Search for the cell housing the specified text and yield its [x, y] center coordinate. 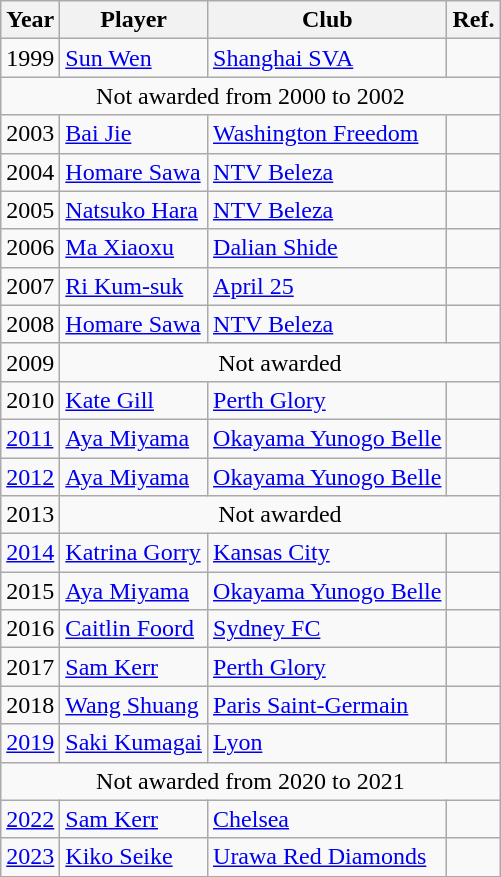
April 25 [328, 286]
2004 [30, 172]
Kansas City [328, 553]
Ref. [474, 20]
Wang Shuang [134, 705]
2019 [30, 743]
Ri Kum-suk [134, 286]
Saki Kumagai [134, 743]
Paris Saint-Germain [328, 705]
1999 [30, 58]
2005 [30, 210]
Player [134, 20]
Natsuko Hara [134, 210]
Not awarded from 2000 to 2002 [250, 96]
Dalian Shide [328, 248]
Year [30, 20]
2023 [30, 857]
2017 [30, 667]
Sydney FC [328, 629]
Club [328, 20]
2018 [30, 705]
2014 [30, 553]
2011 [30, 438]
2006 [30, 248]
Kate Gill [134, 400]
Shanghai SVA [328, 58]
2010 [30, 400]
2013 [30, 515]
Ma Xiaoxu [134, 248]
2015 [30, 591]
Bai Jie [134, 134]
2016 [30, 629]
2007 [30, 286]
Lyon [328, 743]
Caitlin Foord [134, 629]
2009 [30, 362]
2022 [30, 819]
2003 [30, 134]
Not awarded from 2020 to 2021 [250, 781]
Katrina Gorry [134, 553]
2008 [30, 324]
Urawa Red Diamonds [328, 857]
Washington Freedom [328, 134]
2012 [30, 477]
Kiko Seike [134, 857]
Chelsea [328, 819]
Sun Wen [134, 58]
